Pinpoint the cell where the given text exists, returning its (x, y) midpoint coordinate. 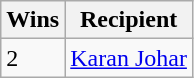
Wins (33, 20)
Recipient (129, 20)
2 (33, 58)
Karan Johar (129, 58)
